Find where the given text appears and provide that cell's center as [X, Y] coordinate. 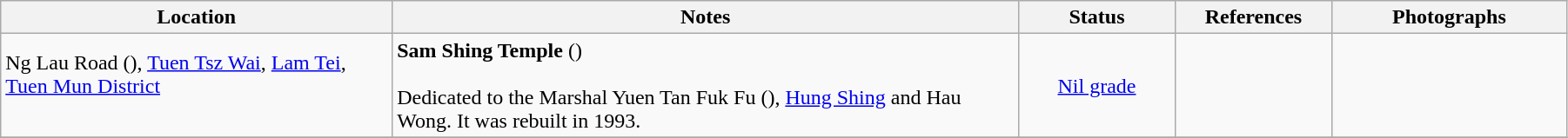
Status [1097, 17]
Ng Lau Road (), Tuen Tsz Wai, Lam Tei, Tuen Mun District [197, 85]
Notes [706, 17]
Sam Shing Temple ()Dedicated to the Marshal Yuen Tan Fuk Fu (), Hung Shing and Hau Wong. It was rebuilt in 1993. [706, 85]
References [1253, 17]
Location [197, 17]
Nil grade [1097, 85]
Photographs [1449, 17]
